Capture the cell that displays the provided text and extract its (x, y) central coordinate. 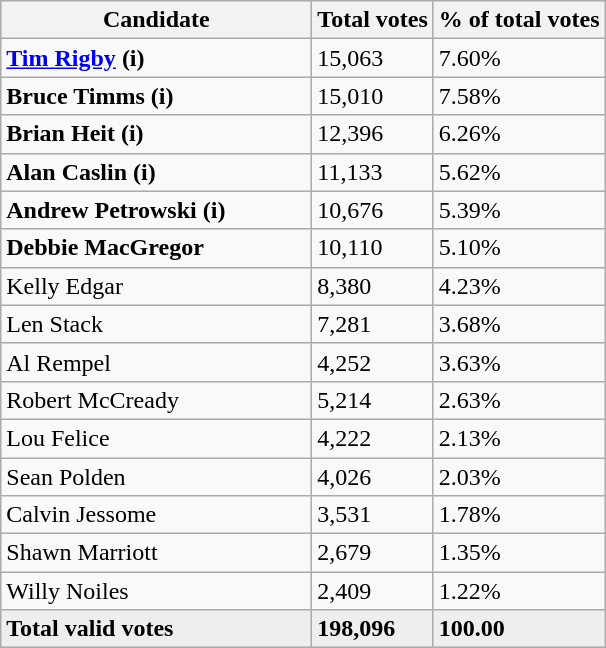
2.03% (519, 477)
8,380 (373, 286)
5.10% (519, 248)
% of total votes (519, 20)
Len Stack (156, 324)
5.62% (519, 172)
Willy Noiles (156, 591)
4,222 (373, 438)
12,396 (373, 134)
100.00 (519, 629)
Calvin Jessome (156, 515)
5.39% (519, 210)
Brian Heit (i) (156, 134)
7.60% (519, 58)
15,063 (373, 58)
Andrew Petrowski (i) (156, 210)
1.78% (519, 515)
Bruce Timms (i) (156, 96)
4,026 (373, 477)
6.26% (519, 134)
Sean Polden (156, 477)
Total votes (373, 20)
Lou Felice (156, 438)
10,110 (373, 248)
Candidate (156, 20)
3,531 (373, 515)
Al Rempel (156, 362)
5,214 (373, 400)
Alan Caslin (i) (156, 172)
2.13% (519, 438)
2,679 (373, 553)
4,252 (373, 362)
1.22% (519, 591)
7.58% (519, 96)
1.35% (519, 553)
10,676 (373, 210)
3.68% (519, 324)
Tim Rigby (i) (156, 58)
11,133 (373, 172)
Total valid votes (156, 629)
2.63% (519, 400)
198,096 (373, 629)
Shawn Marriott (156, 553)
3.63% (519, 362)
Kelly Edgar (156, 286)
2,409 (373, 591)
Robert McCready (156, 400)
7,281 (373, 324)
4.23% (519, 286)
15,010 (373, 96)
Debbie MacGregor (156, 248)
